Detect which cell encompasses the target text, then output its (X, Y) center coordinate. 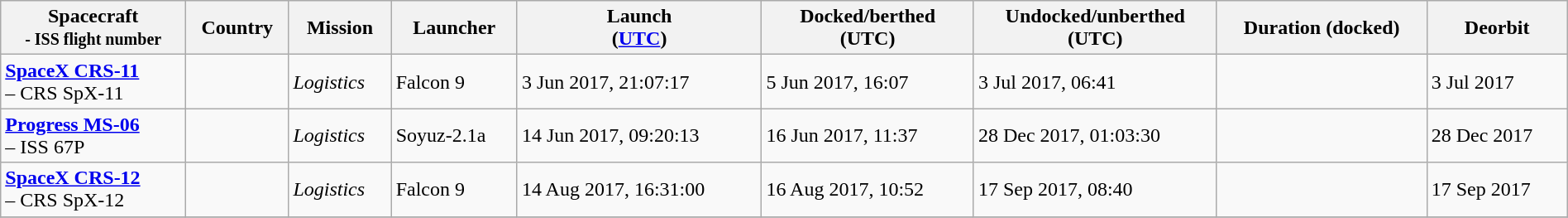
Deorbit (1497, 28)
Mission (340, 28)
3 Jul 2017, 06:41 (1095, 81)
Country (237, 28)
Progress MS-06 – ISS 67P (93, 136)
Undocked/unberthed(UTC) (1095, 28)
16 Jun 2017, 11:37 (868, 136)
Launcher (454, 28)
16 Aug 2017, 10:52 (868, 189)
14 Jun 2017, 09:20:13 (639, 136)
28 Dec 2017 (1497, 136)
17 Sep 2017, 08:40 (1095, 189)
Spacecraft- ISS flight number (93, 28)
Soyuz-2.1a (454, 136)
28 Dec 2017, 01:03:30 (1095, 136)
5 Jun 2017, 16:07 (868, 81)
Launch(UTC) (639, 28)
Duration (docked) (1322, 28)
3 Jun 2017, 21:07:17 (639, 81)
SpaceX CRS-12 – CRS SpX-12 (93, 189)
Docked/berthed(UTC) (868, 28)
3 Jul 2017 (1497, 81)
17 Sep 2017 (1497, 189)
SpaceX CRS-11 – CRS SpX-11 (93, 81)
14 Aug 2017, 16:31:00 (639, 189)
